Output the (X, Y) coordinate of the center of the cell containing the given text.  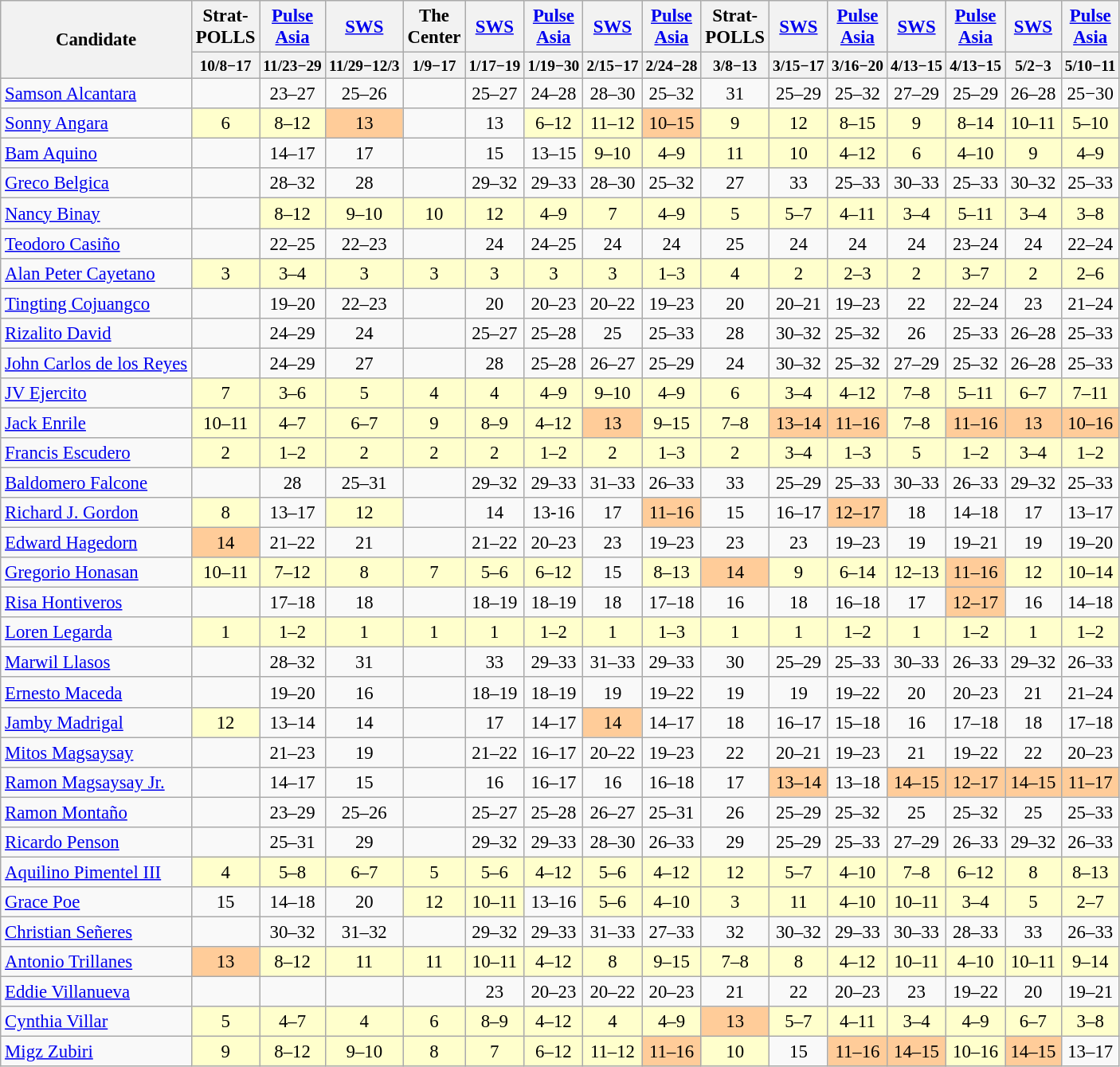
10/8−17 (225, 65)
1/17−19 (495, 65)
John Carlos de los Reyes (96, 363)
Rizalito David (96, 334)
13–16 (554, 902)
11/29−12/3 (364, 65)
27–33 (672, 932)
24–25 (554, 244)
Risa Hontiveros (96, 603)
3/15−17 (798, 65)
Aquilino Pimentel III (96, 872)
Grace Poe (96, 902)
5–8 (293, 872)
32 (734, 932)
The Center (434, 27)
Nancy Binay (96, 213)
Candidate (96, 40)
3/8−13 (734, 65)
Samson Alcantara (96, 94)
12–13 (916, 573)
3–6 (293, 393)
13–15 (554, 154)
2/24−28 (672, 65)
Christian Señeres (96, 932)
13-16 (554, 513)
23–27 (293, 94)
Cynthia Villar (96, 1022)
11–17 (1090, 782)
2/15−17 (613, 65)
3–7 (976, 273)
30 (734, 662)
31–32 (364, 932)
3/16−20 (857, 65)
7–11 (1090, 393)
JV Ejercito (96, 393)
Mitos Magsaysay (96, 752)
2–7 (1090, 902)
5–10 (1090, 123)
23–24 (976, 244)
8–15 (857, 123)
Jamby Madrigal (96, 722)
9–14 (1090, 962)
Loren Legarda (96, 632)
Ernesto Maceda (96, 693)
Baldomero Falcone (96, 483)
Sonny Angara (96, 123)
10–14 (1090, 573)
15–18 (857, 722)
22–25 (293, 244)
10–15 (672, 123)
13–18 (857, 782)
Migz Zubiri (96, 1052)
Antonio Trillanes (96, 962)
Teodoro Casiño (96, 244)
5/10−11 (1090, 65)
Eddie Villanueva (96, 992)
Bam Aquino (96, 154)
24–28 (554, 94)
6–14 (857, 573)
Ramon Magsaysay Jr. (96, 782)
1/19−30 (554, 65)
Jack Enrile (96, 423)
1/9−17 (434, 65)
7–12 (293, 573)
11/23−29 (293, 65)
Richard J. Gordon (96, 513)
8–14 (976, 123)
Tingting Cojuangco (96, 303)
23–29 (293, 812)
21–23 (293, 752)
Ricardo Penson (96, 842)
Gregorio Honasan (96, 573)
Francis Escudero (96, 453)
Edward Hagedorn (96, 543)
Alan Peter Cayetano (96, 273)
2–6 (1090, 273)
5/2−3 (1034, 65)
2–3 (857, 273)
Marwil Llasos (96, 662)
Greco Belgica (96, 184)
28–33 (976, 932)
25−30 (1090, 94)
Ramon Montaño (96, 812)
